Return the (x, y) coordinate for the center point of the cell that contains the specified text.  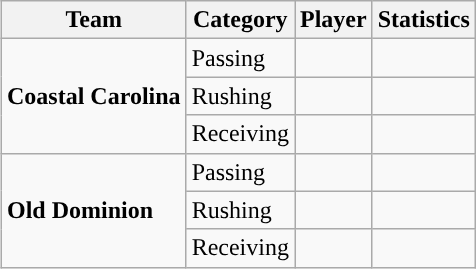
Team (94, 20)
Old Dominion (94, 210)
Category (240, 20)
Player (333, 20)
Statistics (424, 20)
Coastal Carolina (94, 96)
